Determine the (x, y) coordinate at the center of the cell enclosing the given text.  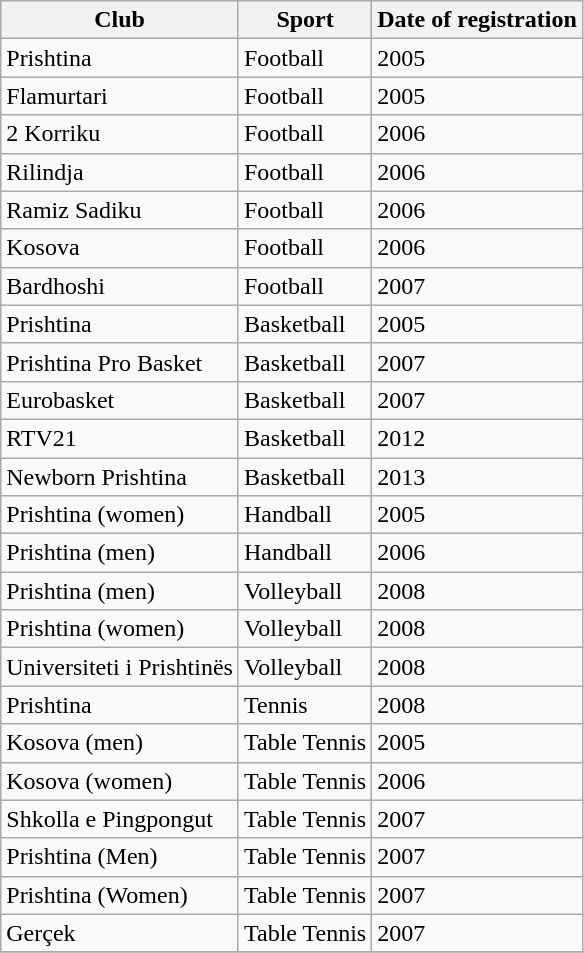
Bardhoshi (120, 286)
Flamurtari (120, 96)
Club (120, 20)
Sport (304, 20)
2013 (478, 477)
RTV21 (120, 438)
Ramiz Sadiku (120, 210)
Universiteti i Prishtinës (120, 667)
Kosova (women) (120, 781)
Tennis (304, 705)
Prishtina Pro Basket (120, 362)
Gerçek (120, 933)
Eurobasket (120, 400)
Date of registration (478, 20)
2012 (478, 438)
Shkolla e Pingpongut (120, 819)
Kosova (120, 248)
Prishtina (Men) (120, 857)
2 Korriku (120, 134)
Kosova (men) (120, 743)
Prishtina (Women) (120, 895)
Rilindja (120, 172)
Newborn Prishtina (120, 477)
